Provide the [x, y] coordinate of the cell's center where the given text is located.  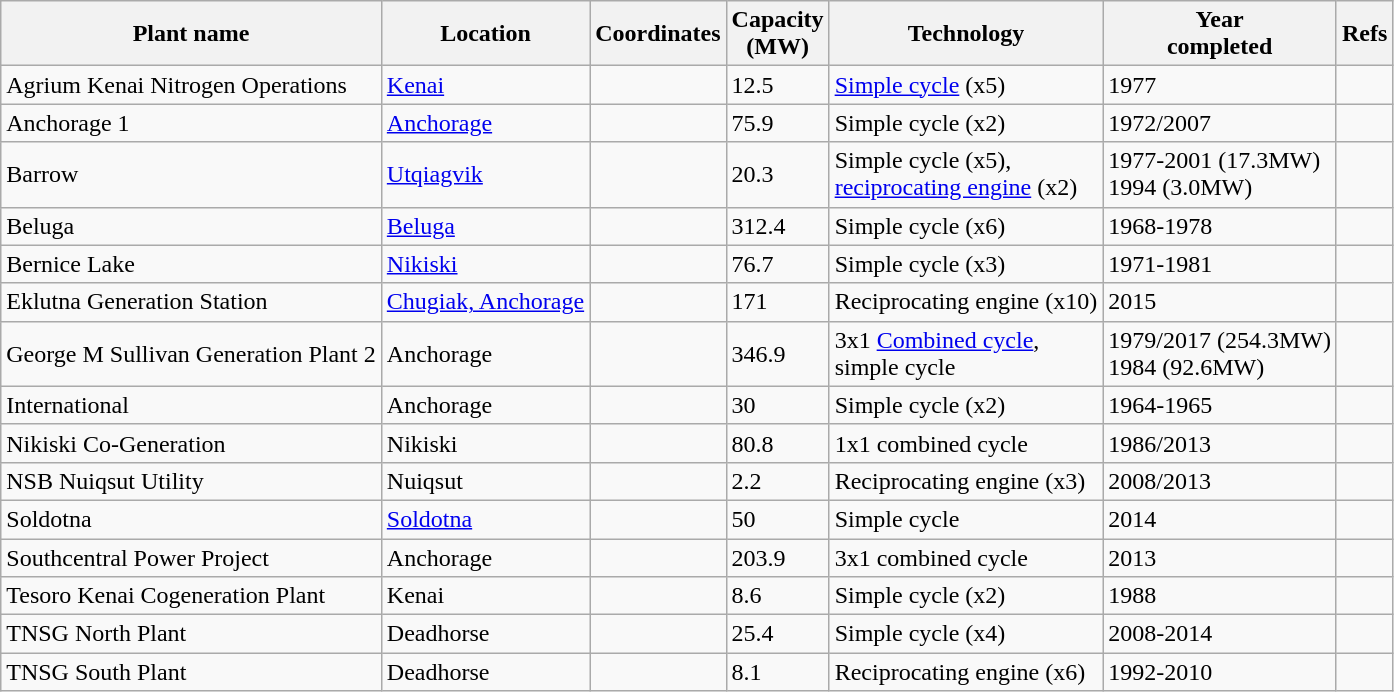
TNSG North Plant [192, 634]
Southcentral Power Project [192, 557]
1971-1981 [1220, 264]
1977 [1220, 85]
3x1 Combined cycle,simple cycle [966, 354]
312.4 [778, 226]
NSB Nuiqsut Utility [192, 481]
2008-2014 [1220, 634]
Refs [1364, 34]
Nuiqsut [485, 481]
346.9 [778, 354]
1968-1978 [1220, 226]
1986/2013 [1220, 443]
Simple cycle (x5) [966, 85]
1964-1965 [1220, 405]
Agrium Kenai Nitrogen Operations [192, 85]
1979/2017 (254.3MW)1984 (92.6MW) [1220, 354]
Plant name [192, 34]
Technology [966, 34]
1977-2001 (17.3MW)1994 (3.0MW) [1220, 174]
Capacity(MW) [778, 34]
Simple cycle (x4) [966, 634]
Simple cycle (x3) [966, 264]
25.4 [778, 634]
1988 [1220, 596]
2008/2013 [1220, 481]
Reciprocating engine (x6) [966, 672]
George M Sullivan Generation Plant 2 [192, 354]
Chugiak, Anchorage [485, 302]
12.5 [778, 85]
2015 [1220, 302]
Simple cycle [966, 519]
2.2 [778, 481]
TNSG South Plant [192, 672]
Utqiagvik [485, 174]
20.3 [778, 174]
75.9 [778, 123]
Nikiski Co-Generation [192, 443]
2013 [1220, 557]
Yearcompleted [1220, 34]
Barrow [192, 174]
Reciprocating engine (x10) [966, 302]
International [192, 405]
Eklutna Generation Station [192, 302]
Tesoro Kenai Cogeneration Plant [192, 596]
203.9 [778, 557]
Reciprocating engine (x3) [966, 481]
1992-2010 [1220, 672]
1972/2007 [1220, 123]
76.7 [778, 264]
Location [485, 34]
Bernice Lake [192, 264]
2014 [1220, 519]
50 [778, 519]
8.1 [778, 672]
80.8 [778, 443]
1x1 combined cycle [966, 443]
Simple cycle (x5),reciprocating engine (x2) [966, 174]
30 [778, 405]
3x1 combined cycle [966, 557]
Coordinates [658, 34]
171 [778, 302]
8.6 [778, 596]
Anchorage 1 [192, 123]
Simple cycle (x6) [966, 226]
